Output the (x, y) coordinate of the center of the cell containing the given text.  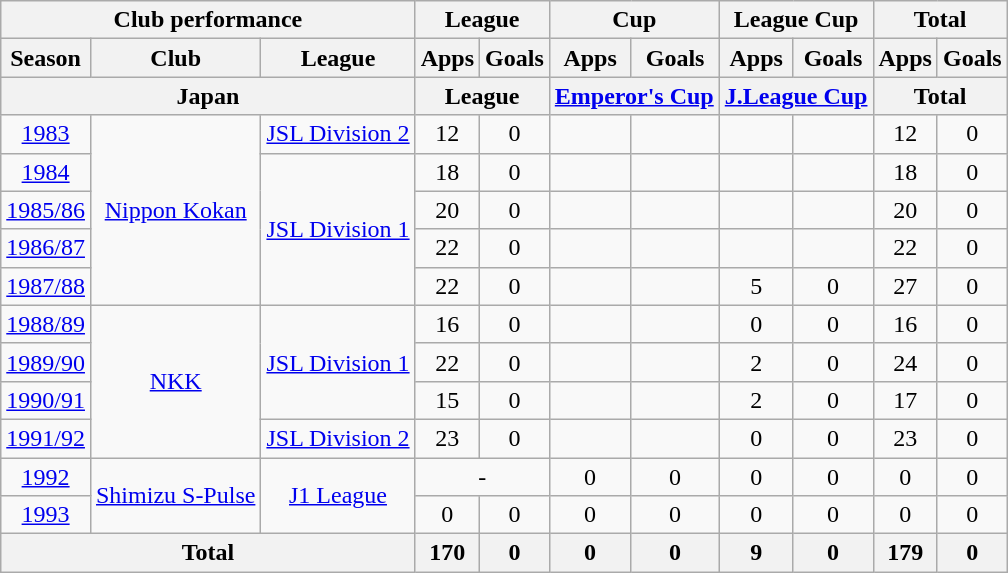
1983 (46, 134)
24 (905, 362)
1987/88 (46, 286)
1985/86 (46, 210)
Nippon Kokan (175, 210)
27 (905, 286)
5 (756, 286)
9 (756, 553)
League Cup (796, 20)
15 (447, 400)
1986/87 (46, 248)
NKK (175, 381)
Cup (634, 20)
Club (175, 58)
170 (447, 553)
Emperor's Cup (634, 96)
1988/89 (46, 324)
J.League Cup (796, 96)
179 (905, 553)
1992 (46, 477)
1990/91 (46, 400)
- (482, 477)
1993 (46, 515)
J1 League (338, 496)
1989/90 (46, 362)
Japan (208, 96)
Shimizu S-Pulse (175, 496)
1991/92 (46, 438)
Season (46, 58)
1984 (46, 172)
Club performance (208, 20)
17 (905, 400)
